Search for the cell housing the specified text and yield its (X, Y) center coordinate. 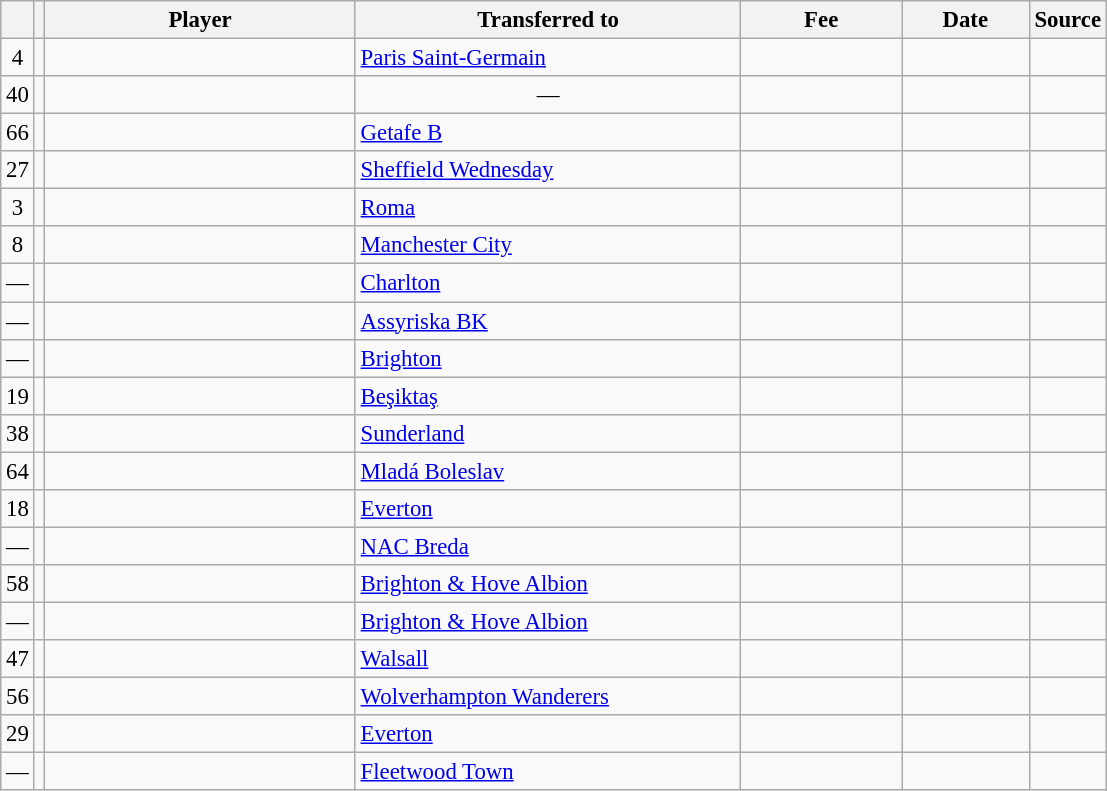
47 (18, 659)
27 (18, 170)
Fleetwood Town (548, 772)
8 (18, 245)
Mladá Boleslav (548, 471)
Manchester City (548, 245)
56 (18, 697)
Getafe B (548, 133)
Roma (548, 208)
Brighton (548, 358)
Player (200, 20)
Assyriska BK (548, 321)
Fee (822, 20)
64 (18, 471)
3 (18, 208)
66 (18, 133)
29 (18, 734)
58 (18, 584)
Source (1068, 20)
NAC Breda (548, 546)
19 (18, 396)
Date (966, 20)
Sheffield Wednesday (548, 170)
38 (18, 433)
Beşiktaş (548, 396)
Wolverhampton Wanderers (548, 697)
Charlton (548, 283)
4 (18, 58)
Walsall (548, 659)
Transferred to (548, 20)
18 (18, 509)
Paris Saint-Germain (548, 58)
Sunderland (548, 433)
40 (18, 95)
